Pinpoint the cell where the given text exists, returning its (X, Y) midpoint coordinate. 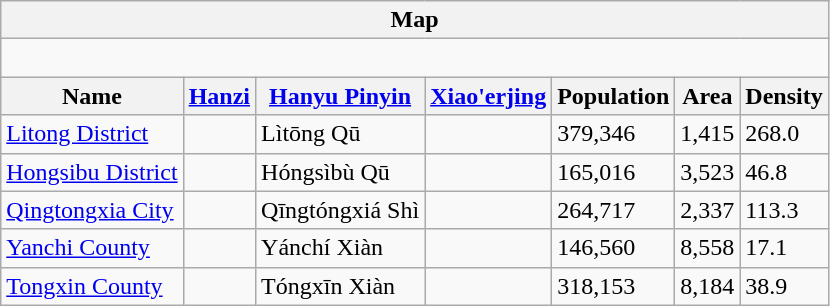
Area (708, 96)
264,717 (614, 210)
Hóngsìbù Qū (340, 172)
Density (784, 96)
Tongxin County (92, 286)
Tóngxīn Xiàn (340, 286)
Qīngtóngxiá Shì (340, 210)
Map (414, 20)
46.8 (784, 172)
Xiao'erjing (488, 96)
318,153 (614, 286)
8,184 (708, 286)
38.9 (784, 286)
3,523 (708, 172)
Yanchi County (92, 248)
Yánchí Xiàn (340, 248)
Hongsibu District (92, 172)
379,346 (614, 134)
165,016 (614, 172)
17.1 (784, 248)
Name (92, 96)
8,558 (708, 248)
268.0 (784, 134)
113.3 (784, 210)
Hanzi (219, 96)
1,415 (708, 134)
Lìtōng Qū (340, 134)
2,337 (708, 210)
Litong District (92, 134)
Hanyu Pinyin (340, 96)
Qingtongxia City (92, 210)
146,560 (614, 248)
Population (614, 96)
